Provide the [x, y] coordinate of the cell's center where the given text is located.  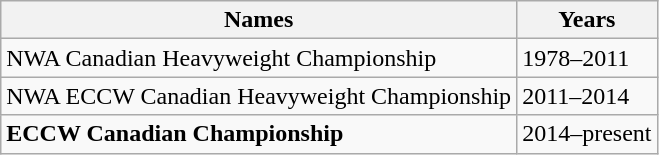
Names [259, 20]
2014–present [587, 134]
ECCW Canadian Championship [259, 134]
NWA ECCW Canadian Heavyweight Championship [259, 96]
2011–2014 [587, 96]
NWA Canadian Heavyweight Championship [259, 58]
Years [587, 20]
1978–2011 [587, 58]
